Detect which cell encompasses the target text, then output its [x, y] center coordinate. 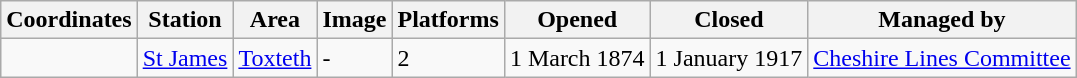
1 January 1917 [729, 58]
Closed [729, 20]
- [354, 58]
Toxteth [275, 58]
Coordinates [69, 20]
Opened [577, 20]
2 [448, 58]
Cheshire Lines Committee [942, 58]
Image [354, 20]
Station [185, 20]
1 March 1874 [577, 58]
St James [185, 58]
Managed by [942, 20]
Area [275, 20]
Platforms [448, 20]
